Search for the cell housing the specified text and yield its [x, y] center coordinate. 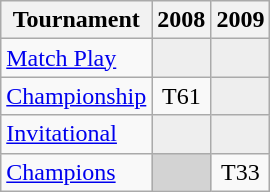
2009 [240, 20]
T61 [182, 96]
Champions [76, 172]
Championship [76, 96]
2008 [182, 20]
Tournament [76, 20]
Invitational [76, 134]
Match Play [76, 58]
T33 [240, 172]
